Return the [X, Y] coordinate for the center point of the cell that contains the specified text.  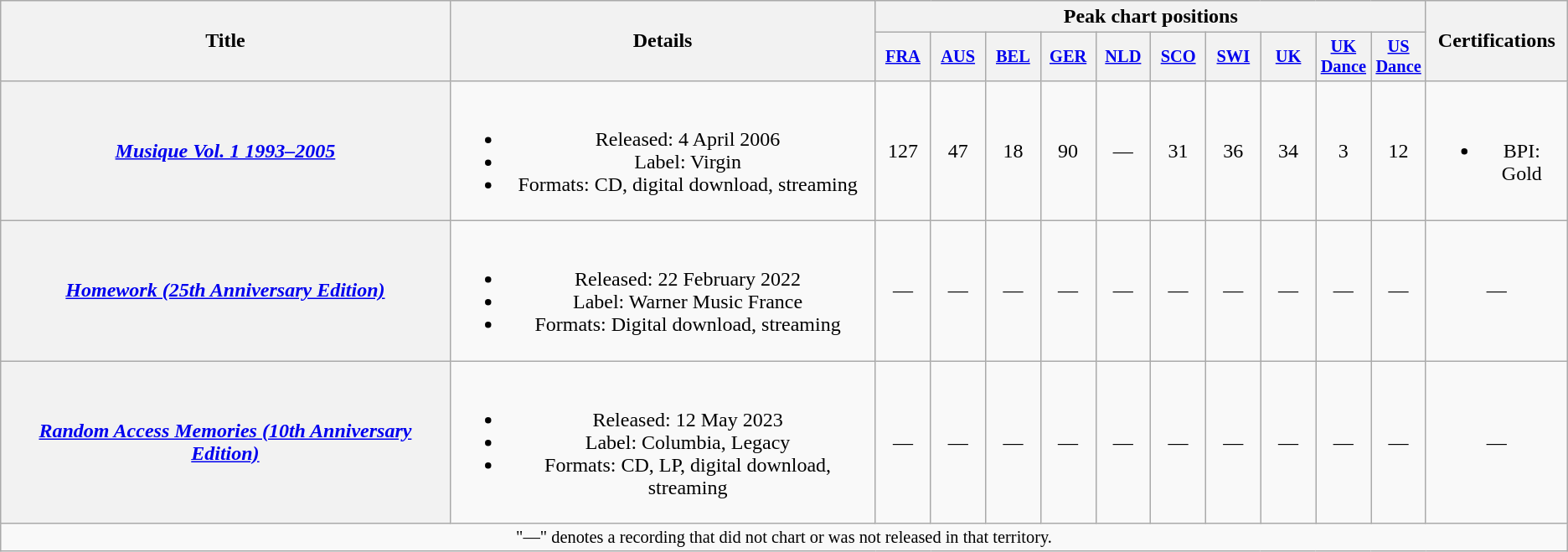
USDance [1399, 57]
90 [1068, 151]
34 [1288, 151]
Released: 4 April 2006 Label: VirginFormats: CD, digital download, streaming [663, 151]
UKDance [1344, 57]
Details [663, 41]
Random Access Memories (10th Anniversary Edition) [225, 442]
BEL [1014, 57]
Released: 12 May 2023 Label: Columbia, LegacyFormats: CD, LP, digital download, streaming [663, 442]
31 [1179, 151]
Title [225, 41]
3 [1344, 151]
SWI [1233, 57]
12 [1399, 151]
18 [1014, 151]
AUS [958, 57]
47 [958, 151]
Certifications [1496, 41]
Homework (25th Anniversary Edition) [225, 291]
Released: 22 February 2022 Label: Warner Music FranceFormats: Digital download, streaming [663, 291]
BPI: Gold [1496, 151]
FRA [903, 57]
UK [1288, 57]
127 [903, 151]
GER [1068, 57]
Musique Vol. 1 1993–2005 [225, 151]
SCO [1179, 57]
36 [1233, 151]
NLD [1123, 57]
"—" denotes a recording that did not chart or was not released in that territory. [784, 538]
Peak chart positions [1151, 17]
